Find where the given text appears and provide that cell's center as (X, Y) coordinate. 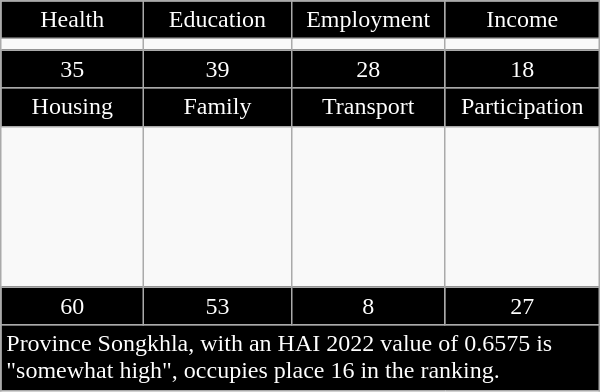
Participation (522, 107)
39 (218, 69)
8 (368, 306)
Family (218, 107)
35 (72, 69)
27 (522, 306)
Income (522, 20)
Transport (368, 107)
60 (72, 306)
Province Songkhla, with an HAI 2022 value of 0.6575 is "somewhat high", occupies place 16 in the ranking. (300, 358)
28 (368, 69)
53 (218, 306)
Housing (72, 107)
Education (218, 20)
Employment (368, 20)
Health (72, 20)
18 (522, 69)
